Extract the [x, y] coordinate from the center of the cell holding the provided text.  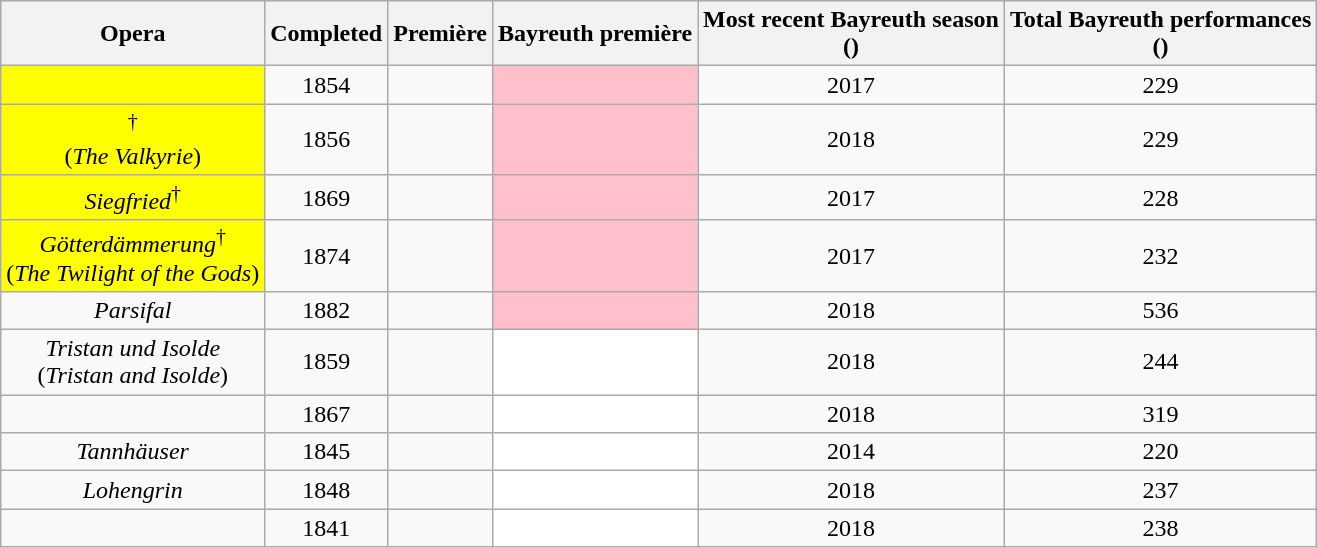
1854 [326, 85]
232 [1160, 256]
536 [1160, 311]
1845 [326, 452]
244 [1160, 362]
2014 [852, 452]
Most recent Bayreuth season() [852, 34]
Siegfried† [133, 198]
1859 [326, 362]
1869 [326, 198]
237 [1160, 490]
Completed [326, 34]
228 [1160, 198]
1848 [326, 490]
Götterdämmerung† (The Twilight of the Gods) [133, 256]
Tristan und Isolde(Tristan and Isolde) [133, 362]
Bayreuth première [596, 34]
Total Bayreuth performances() [1160, 34]
1882 [326, 311]
220 [1160, 452]
1841 [326, 528]
Tannhäuser [133, 452]
Opera [133, 34]
238 [1160, 528]
† (The Valkyrie) [133, 140]
Lohengrin [133, 490]
1856 [326, 140]
Parsifal [133, 311]
1874 [326, 256]
Première [440, 34]
1867 [326, 414]
319 [1160, 414]
